Provide the (X, Y) coordinate of the cell's center where the given text is located.  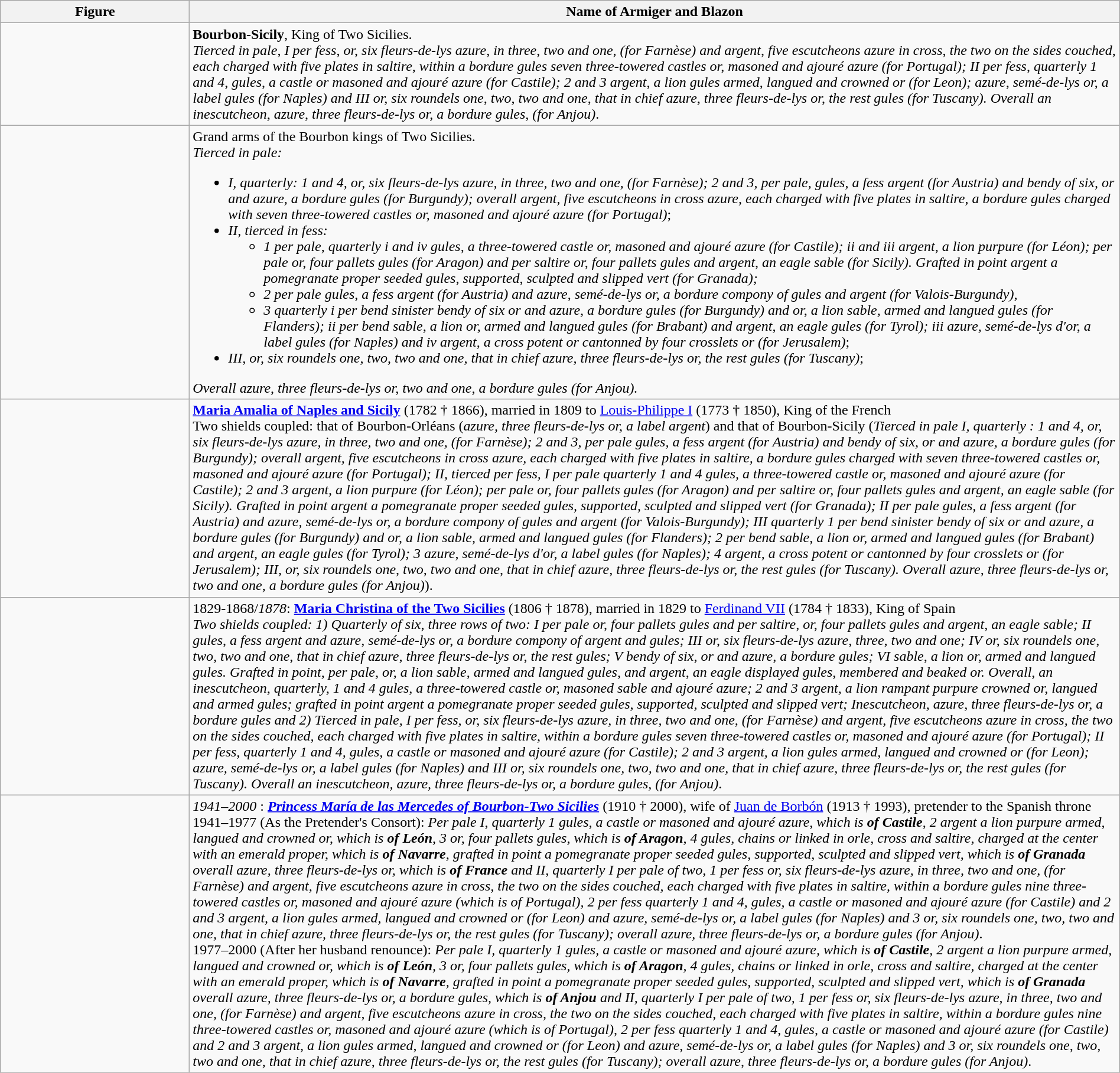
Figure (95, 12)
Name of Armiger and Blazon (655, 12)
